Extract the [x, y] coordinate from the center of the cell holding the provided text.  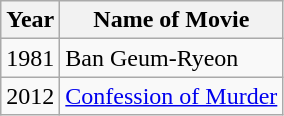
2012 [30, 96]
1981 [30, 58]
Year [30, 20]
Ban Geum-Ryeon [172, 58]
Confession of Murder [172, 96]
Name of Movie [172, 20]
